Pinpoint the cell where the given text exists, returning its [X, Y] midpoint coordinate. 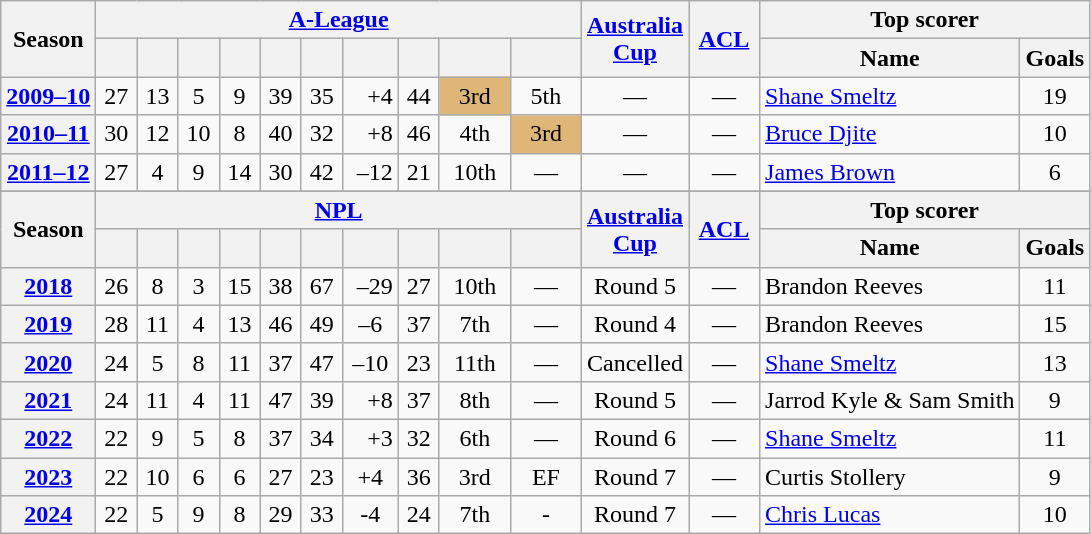
EF [546, 477]
Jarrod Kyle & Sam Smith [890, 400]
35 [322, 96]
67 [322, 286]
34 [322, 438]
2010–11 [48, 134]
14 [240, 172]
–10 [370, 362]
2018 [48, 286]
28 [116, 324]
11th [474, 362]
NPL [339, 210]
James Brown [890, 172]
26 [116, 286]
2009–10 [48, 96]
19 [1055, 96]
A-League [339, 20]
21 [418, 172]
-4 [370, 515]
2024 [48, 515]
42 [322, 172]
38 [280, 286]
- [546, 515]
49 [322, 324]
2011–12 [48, 172]
3 [198, 286]
36 [418, 477]
2021 [48, 400]
Bruce Djite [890, 134]
8th [474, 400]
29 [280, 515]
6th [474, 438]
–29 [370, 286]
12 [158, 134]
44 [418, 96]
33 [322, 515]
4th [474, 134]
40 [280, 134]
2023 [48, 477]
+3 [370, 438]
Round 6 [634, 438]
–12 [370, 172]
–6 [370, 324]
2022 [48, 438]
Round 4 [634, 324]
2019 [48, 324]
5th [546, 96]
Cancelled [634, 362]
Curtis Stollery [890, 477]
2020 [48, 362]
Chris Lucas [890, 515]
